Pinpoint the cell where the given text exists, returning its (x, y) midpoint coordinate. 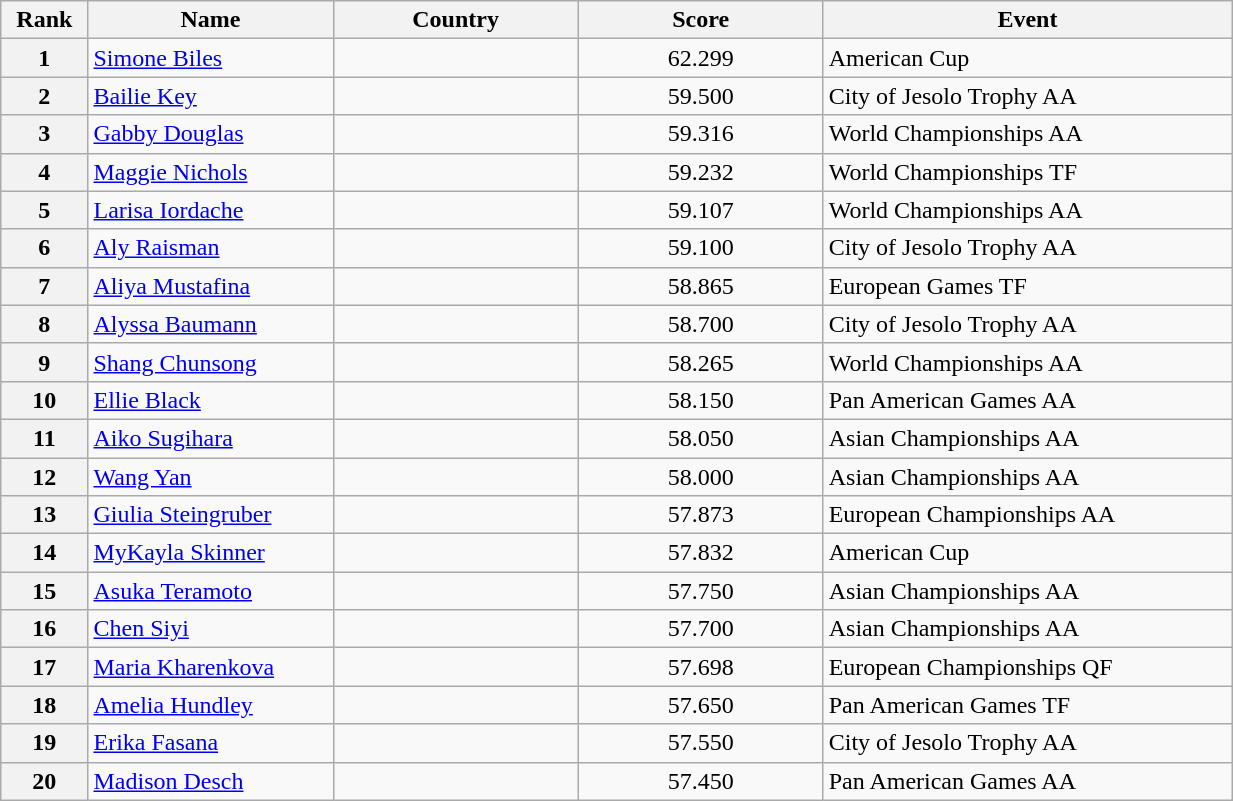
5 (44, 210)
Country (456, 20)
19 (44, 743)
Aly Raisman (210, 248)
MyKayla Skinner (210, 553)
58.265 (700, 362)
57.450 (700, 781)
59.232 (700, 172)
Larisa Iordache (210, 210)
Chen Siyi (210, 629)
Event (1027, 20)
Wang Yan (210, 477)
57.700 (700, 629)
58.000 (700, 477)
20 (44, 781)
57.550 (700, 743)
58.700 (700, 324)
3 (44, 134)
58.865 (700, 286)
57.650 (700, 705)
11 (44, 438)
1 (44, 58)
13 (44, 515)
Name (210, 20)
Maggie Nichols (210, 172)
Alyssa Baumann (210, 324)
4 (44, 172)
58.150 (700, 400)
57.750 (700, 591)
Madison Desch (210, 781)
Simone Biles (210, 58)
Bailie Key (210, 96)
European Championships AA (1027, 515)
2 (44, 96)
World Championships TF (1027, 172)
59.107 (700, 210)
Ellie Black (210, 400)
14 (44, 553)
8 (44, 324)
57.873 (700, 515)
9 (44, 362)
Gabby Douglas (210, 134)
Shang Chunsong (210, 362)
58.050 (700, 438)
57.832 (700, 553)
Score (700, 20)
6 (44, 248)
59.316 (700, 134)
17 (44, 667)
Amelia Hundley (210, 705)
Pan American Games TF (1027, 705)
18 (44, 705)
15 (44, 591)
Rank (44, 20)
12 (44, 477)
European Games TF (1027, 286)
62.299 (700, 58)
European Championships QF (1027, 667)
57.698 (700, 667)
10 (44, 400)
Maria Kharenkova (210, 667)
16 (44, 629)
Aliya Mustafina (210, 286)
7 (44, 286)
Erika Fasana (210, 743)
Giulia Steingruber (210, 515)
59.100 (700, 248)
Aiko Sugihara (210, 438)
59.500 (700, 96)
Asuka Teramoto (210, 591)
